Detect which cell encompasses the target text, then output its (X, Y) center coordinate. 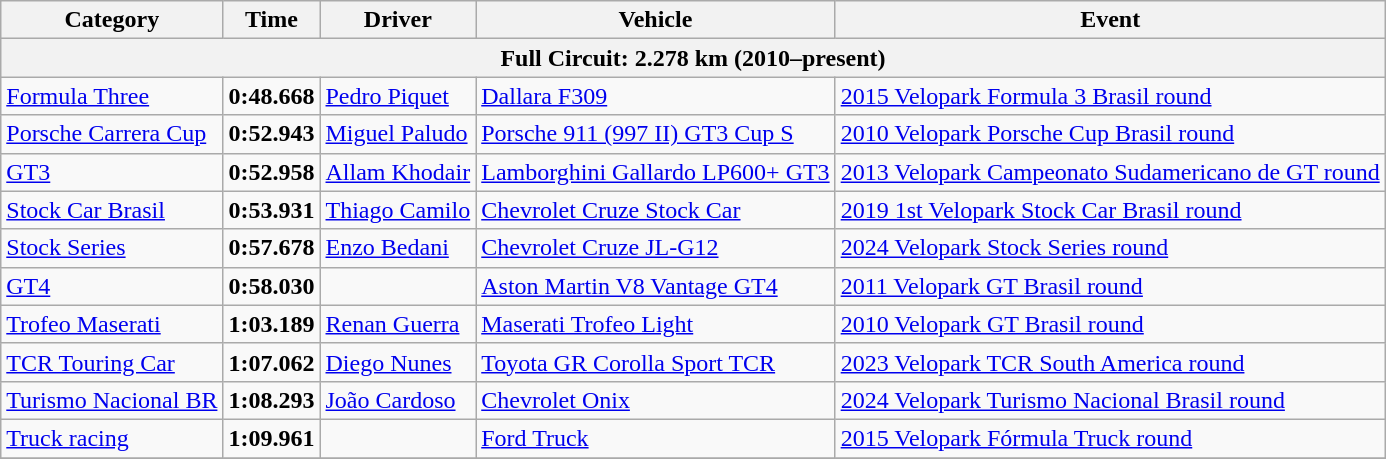
0:52.958 (272, 172)
1:03.189 (272, 324)
Toyota GR Corolla Sport TCR (656, 362)
Ford Truck (656, 438)
TCR Touring Car (112, 362)
Stock Car Brasil (112, 210)
Chevrolet Cruze JL-G12 (656, 248)
Enzo Bedani (398, 248)
2013 Velopark Campeonato Sudamericano de GT round (1110, 172)
0:48.668 (272, 96)
0:53.931 (272, 210)
Porsche 911 (997 II) GT3 Cup S (656, 134)
Diego Nunes (398, 362)
Driver (398, 20)
Dallara F309 (656, 96)
Time (272, 20)
0:57.678 (272, 248)
0:58.030 (272, 286)
Renan Guerra (398, 324)
2019 1st Velopark Stock Car Brasil round (1110, 210)
GT4 (112, 286)
Chevrolet Cruze Stock Car (656, 210)
2015 Velopark Fórmula Truck round (1110, 438)
Turismo Nacional BR (112, 400)
Formula Three (112, 96)
Maserati Trofeo Light (656, 324)
Event (1110, 20)
Porsche Carrera Cup (112, 134)
Chevrolet Onix (656, 400)
1:08.293 (272, 400)
Miguel Paludo (398, 134)
2024 Velopark Stock Series round (1110, 248)
Vehicle (656, 20)
GT3 (112, 172)
2023 Velopark TCR South America round (1110, 362)
Aston Martin V8 Vantage GT4 (656, 286)
Trofeo Maserati (112, 324)
2010 Velopark Porsche Cup Brasil round (1110, 134)
Lamborghini Gallardo LP600+ GT3 (656, 172)
Truck racing (112, 438)
Full Circuit: 2.278 km (2010–present) (693, 58)
1:07.062 (272, 362)
2010 Velopark GT Brasil round (1110, 324)
Category (112, 20)
Thiago Camilo (398, 210)
Allam Khodair (398, 172)
Stock Series (112, 248)
João Cardoso (398, 400)
2015 Velopark Formula 3 Brasil round (1110, 96)
1:09.961 (272, 438)
Pedro Piquet (398, 96)
2024 Velopark Turismo Nacional Brasil round (1110, 400)
2011 Velopark GT Brasil round (1110, 286)
0:52.943 (272, 134)
